Extract the [x, y] coordinate from the center of the cell holding the provided text.  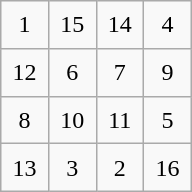
13 [25, 168]
16 [168, 168]
1 [25, 25]
15 [72, 25]
2 [120, 168]
12 [25, 72]
7 [120, 72]
11 [120, 120]
8 [25, 120]
5 [168, 120]
9 [168, 72]
4 [168, 25]
3 [72, 168]
10 [72, 120]
14 [120, 25]
6 [72, 72]
